Return (x, y) of the center of cell containing provided text 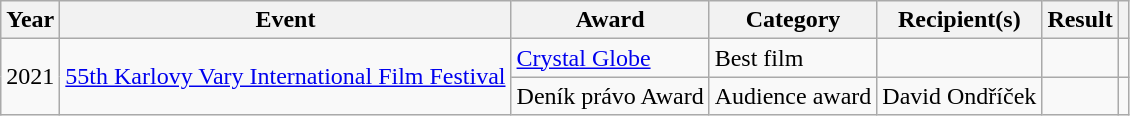
Audience award (793, 96)
55th Karlovy Vary International Film Festival (286, 77)
Year (30, 20)
Deník právo Award (610, 96)
David Ondříček (960, 96)
Recipient(s) (960, 20)
Category (793, 20)
Best film (793, 58)
Award (610, 20)
2021 (30, 77)
Event (286, 20)
Result (1080, 20)
Crystal Globe (610, 58)
